Find where the given text appears and provide that cell's center as [x, y] coordinate. 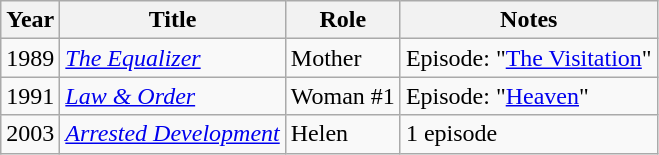
Year [30, 20]
Woman #1 [342, 96]
Episode: "Heaven" [528, 96]
Role [342, 20]
Notes [528, 20]
Law & Order [172, 96]
The Equalizer [172, 58]
1991 [30, 96]
1989 [30, 58]
Arrested Development [172, 134]
1 episode [528, 134]
2003 [30, 134]
Title [172, 20]
Mother [342, 58]
Episode: "The Visitation" [528, 58]
Helen [342, 134]
